Extract the (X, Y) coordinate from the center of the cell holding the provided text.  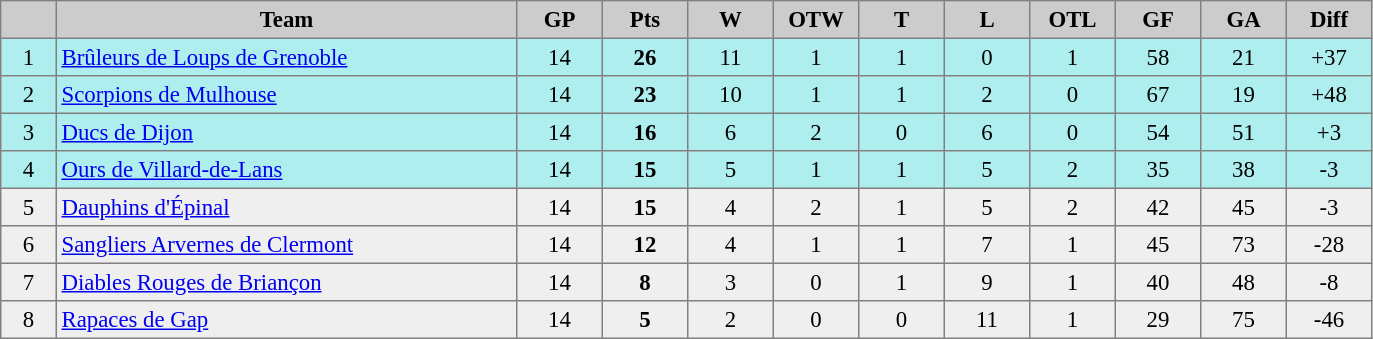
Ducs de Dijon (286, 132)
Diables Rouges de Briançon (286, 282)
OTW (816, 20)
75 (1244, 320)
Team (286, 20)
GF (1158, 20)
Pts (645, 20)
W (731, 20)
GA (1244, 20)
Sangliers Arvernes de Clermont (286, 245)
9 (987, 282)
48 (1244, 282)
58 (1158, 57)
-28 (1329, 245)
23 (645, 95)
21 (1244, 57)
-46 (1329, 320)
Rapaces de Gap (286, 320)
35 (1158, 170)
12 (645, 245)
38 (1244, 170)
Diff (1329, 20)
+37 (1329, 57)
Dauphins d'Épinal (286, 207)
26 (645, 57)
GP (560, 20)
T (902, 20)
42 (1158, 207)
Scorpions de Mulhouse (286, 95)
19 (1244, 95)
-8 (1329, 282)
L (987, 20)
67 (1158, 95)
+48 (1329, 95)
51 (1244, 132)
Brûleurs de Loups de Grenoble (286, 57)
Ours de Villard-de-Lans (286, 170)
40 (1158, 282)
OTL (1073, 20)
54 (1158, 132)
+3 (1329, 132)
10 (731, 95)
16 (645, 132)
73 (1244, 245)
29 (1158, 320)
